Locate the cell with the specified text and output its [X, Y] center coordinate. 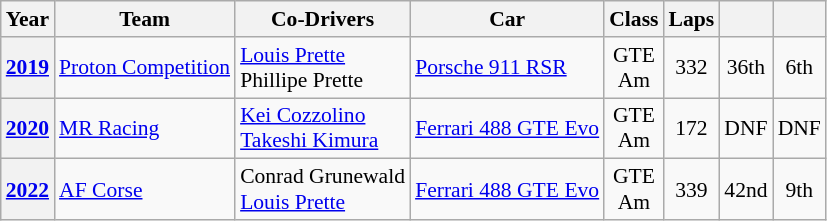
6th [800, 68]
2022 [28, 190]
Conrad Grunewald Louis Prette [322, 190]
332 [692, 68]
9th [800, 190]
Proton Competition [144, 68]
Team [144, 19]
Year [28, 19]
Porsche 911 RSR [507, 68]
339 [692, 190]
Kei Cozzolino Takeshi Kimura [322, 128]
Co-Drivers [322, 19]
MR Racing [144, 128]
36th [746, 68]
2020 [28, 128]
2019 [28, 68]
Louis Prette Phillipe Prette [322, 68]
Laps [692, 19]
Car [507, 19]
172 [692, 128]
Class [634, 19]
42nd [746, 190]
AF Corse [144, 190]
